Provide the (x, y) coordinate of the cell's center where the given text is located.  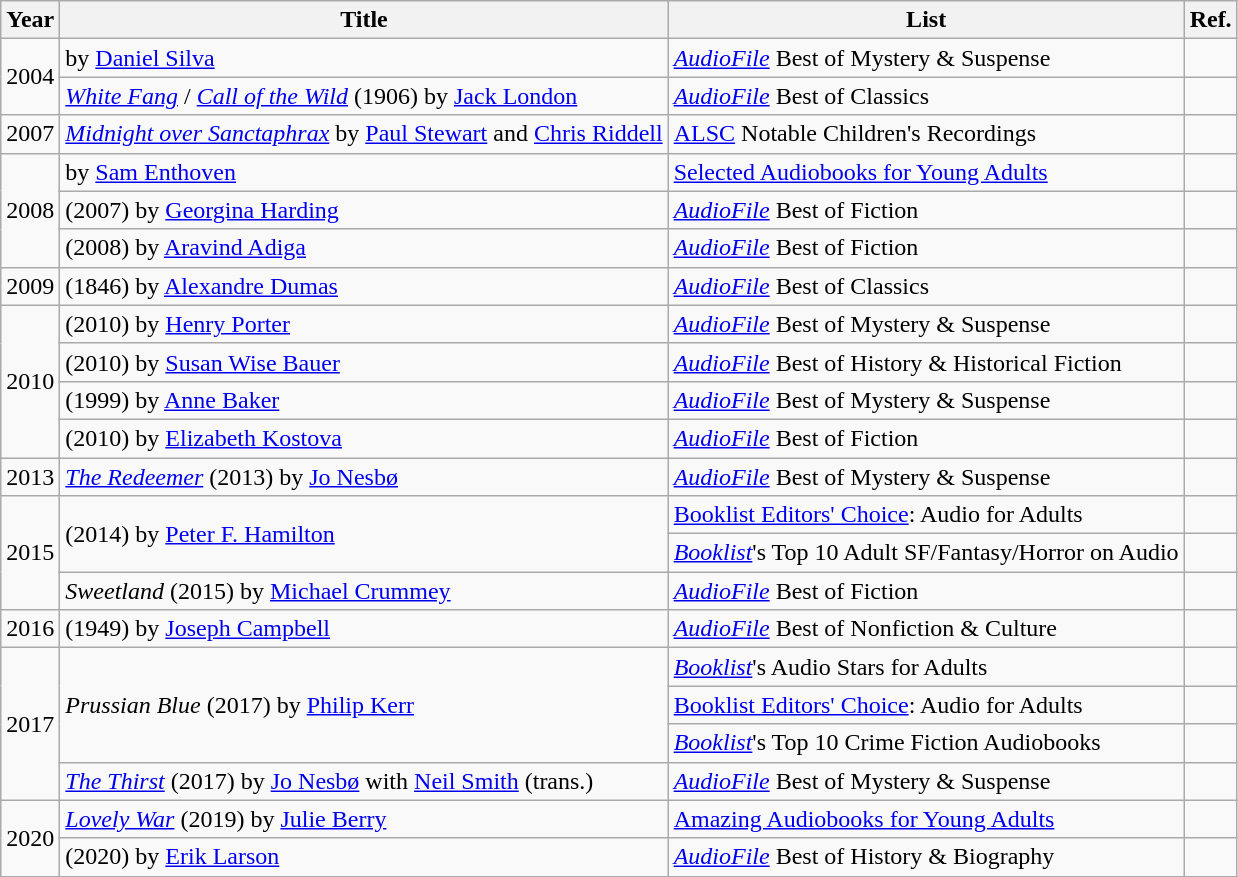
2010 (30, 381)
List (926, 20)
AudioFile Best of Nonfiction & Culture (926, 629)
Booklist's Top 10 Adult SF/Fantasy/Horror on Audio (926, 553)
The Redeemer (2013) by Jo Nesbø (364, 477)
(1949) by Joseph Campbell (364, 629)
Midnight over Sanctaphrax by Paul Stewart and Chris Riddell (364, 134)
Booklist's Audio Stars for Adults (926, 667)
AudioFile Best of History & Biography (926, 857)
Title (364, 20)
2015 (30, 553)
The Thirst (2017) by Jo Nesbø with Neil Smith (trans.) (364, 781)
Lovely War (2019) by Julie Berry (364, 819)
by Daniel Silva (364, 58)
(2010) by Elizabeth Kostova (364, 438)
(2020) by Erik Larson (364, 857)
ALSC Notable Children's Recordings (926, 134)
2008 (30, 210)
2016 (30, 629)
(1999) by Anne Baker (364, 400)
2020 (30, 838)
(2010) by Susan Wise Bauer (364, 362)
Sweetland (2015) by Michael Crummey (364, 591)
2007 (30, 134)
(2010) by Henry Porter (364, 324)
Year (30, 20)
2004 (30, 77)
2017 (30, 724)
Ref. (1210, 20)
(1846) by Alexandre Dumas (364, 286)
AudioFile Best of History & Historical Fiction (926, 362)
(2014) by Peter F. Hamilton (364, 534)
Amazing Audiobooks for Young Adults (926, 819)
2013 (30, 477)
Prussian Blue (2017) by Philip Kerr (364, 705)
Booklist's Top 10 Crime Fiction Audiobooks (926, 743)
Selected Audiobooks for Young Adults (926, 172)
2009 (30, 286)
White Fang / Call of the Wild (1906) by Jack London (364, 96)
by Sam Enthoven (364, 172)
(2007) by Georgina Harding (364, 210)
(2008) by Aravind Adiga (364, 248)
